Scan for the cell matching the given text and deliver its (x, y) coordinate at center. 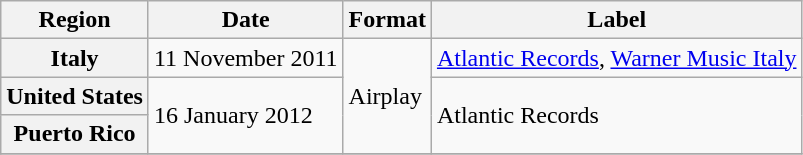
16 January 2012 (246, 115)
Puerto Rico (75, 134)
11 November 2011 (246, 58)
Date (246, 20)
Format (387, 20)
United States (75, 96)
Region (75, 20)
Atlantic Records, Warner Music Italy (616, 58)
Airplay (387, 96)
Label (616, 20)
Italy (75, 58)
Atlantic Records (616, 115)
